Return [X, Y] of the center of cell containing provided text 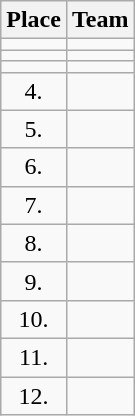
10. [34, 319]
11. [34, 357]
7. [34, 205]
Place [34, 20]
5. [34, 129]
Team [100, 20]
8. [34, 243]
9. [34, 281]
6. [34, 167]
4. [34, 91]
12. [34, 395]
